Scan for the cell matching the given text and deliver its (x, y) coordinate at center. 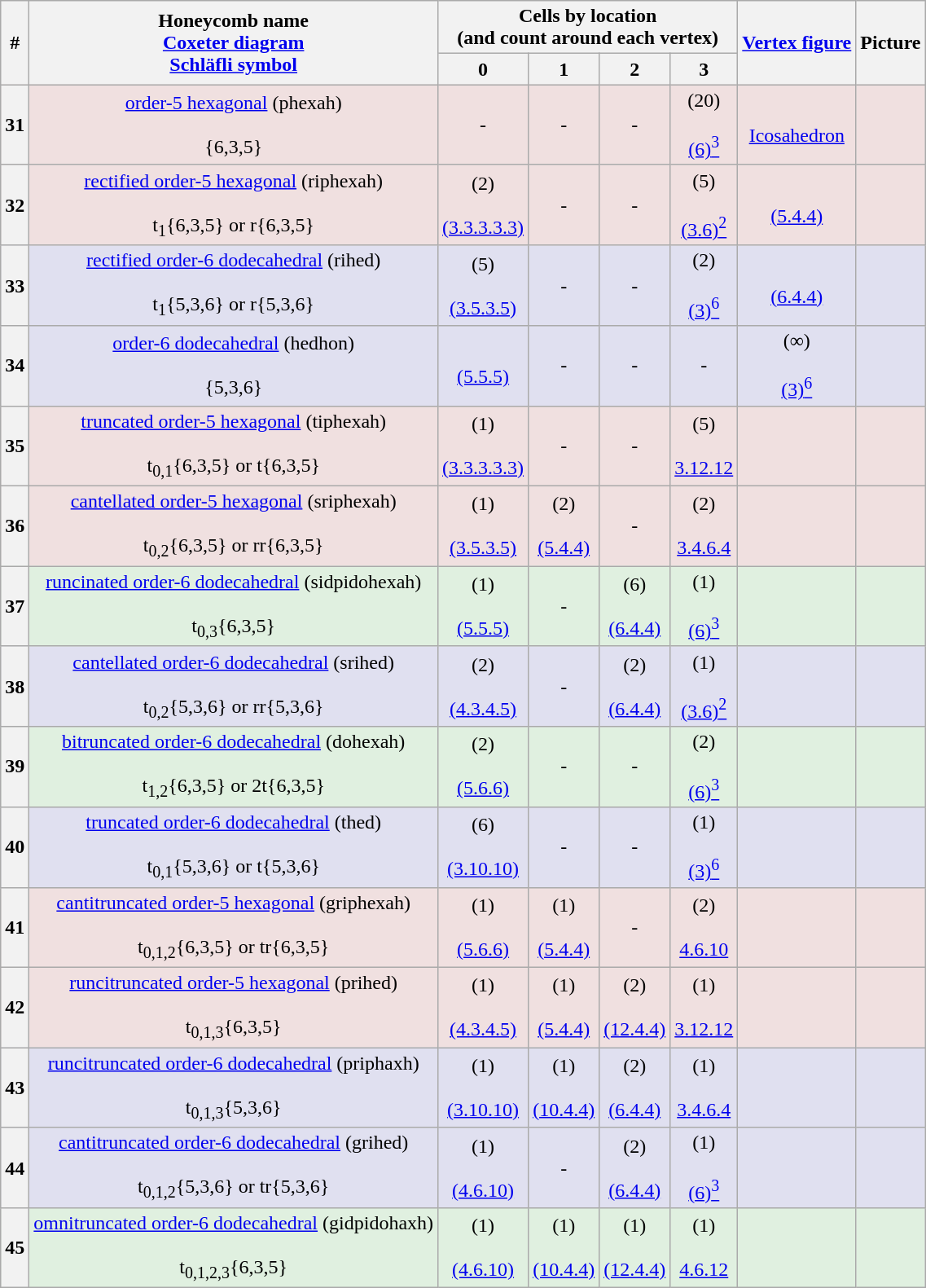
43 (15, 1088)
(6.4.4) (797, 285)
(1)3.4.6.4 (704, 1088)
(1)(12.4.4) (635, 1248)
runcinated order-6 dodecahedral (sidpidohexah)t0,3{6,3,5} (234, 606)
(6)(6.4.4) (635, 606)
cantitruncated order-5 hexagonal (griphexah)t0,1,2{6,3,5} or tr{6,3,5} (234, 927)
order-5 hexagonal (phexah){6,3,5} (234, 125)
(2)(3)6 (704, 285)
(5)3.12.12 (704, 446)
(2)(6)3 (704, 767)
45 (15, 1248)
44 (15, 1168)
cantellated order-5 hexagonal (sriphexah)t0,2{6,3,5} or rr{6,3,5} (234, 525)
36 (15, 525)
3 (704, 69)
(1)(5.6.6) (484, 927)
rectified order-6 dodecahedral (rihed)t1{5,3,6} or r{5,3,6} (234, 285)
(∞) (3)6 (797, 367)
bitruncated order-6 dodecahedral (dohexah)t1,2{6,3,5} or 2t{6,3,5} (234, 767)
(1)(3.6)2 (704, 686)
cantitruncated order-6 dodecahedral (grihed)t0,1,2{5,3,6} or tr{5,3,6} (234, 1168)
(2)(3.3.3.3.3) (484, 205)
Icosahedron (797, 125)
1 (564, 69)
(1)(3.5.3.5) (484, 525)
runcitruncated order-5 hexagonal (prihed)t0,1,3{6,3,5} (234, 1007)
(5.5.5) (484, 367)
2 (635, 69)
(5)(3.5.3.5) (484, 285)
40 (15, 847)
runcitruncated order-6 dodecahedral (priphaxh)t0,1,3{5,3,6} (234, 1088)
(2)(12.4.4) (635, 1007)
(1)(3)6 (704, 847)
cantellated order-6 dodecahedral (srihed)t0,2{5,3,6} or rr{5,3,6} (234, 686)
(1)(3.3.3.3.3) (484, 446)
order-6 dodecahedral (hedhon){5,3,6} (234, 367)
Cells by location(and count around each vertex) (588, 28)
(2)4.6.10 (704, 927)
(1)(5.5.5) (484, 606)
32 (15, 205)
33 (15, 285)
omnitruncated order-6 dodecahedral (gidpidohaxh)t0,1,2,3{6,3,5} (234, 1248)
# (15, 42)
38 (15, 686)
(2)3.4.6.4 (704, 525)
(5)(3.6)2 (704, 205)
(2)(5.6.6) (484, 767)
41 (15, 927)
(1)(3.10.10) (484, 1088)
34 (15, 367)
31 (15, 125)
(5.4.4) (797, 205)
Picture (891, 42)
(6)(3.10.10) (484, 847)
(1)4.6.12 (704, 1248)
truncated order-6 dodecahedral (thed)t0,1{5,3,6} or t{5,3,6} (234, 847)
39 (15, 767)
37 (15, 606)
0 (484, 69)
42 (15, 1007)
(20)(6)3 (704, 125)
(1)3.12.12 (704, 1007)
Honeycomb nameCoxeter diagramSchläfli symbol (234, 42)
truncated order-5 hexagonal (tiphexah)t0,1{6,3,5} or t{6,3,5} (234, 446)
rectified order-5 hexagonal (riphexah)t1{6,3,5} or r{6,3,5} (234, 205)
(1)(4.3.4.5) (484, 1007)
Vertex figure (797, 42)
35 (15, 446)
(2)(4.3.4.5) (484, 686)
(2)(5.4.4) (564, 525)
